Detect which cell encompasses the target text, then output its (x, y) center coordinate. 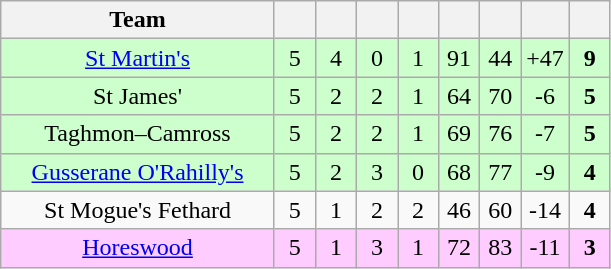
+47 (546, 58)
St James' (138, 96)
70 (500, 96)
91 (460, 58)
68 (460, 172)
Team (138, 20)
77 (500, 172)
46 (460, 210)
9 (590, 58)
-7 (546, 134)
Gusserane O'Rahilly's (138, 172)
St Martin's (138, 58)
60 (500, 210)
St Mogue's Fethard (138, 210)
64 (460, 96)
76 (500, 134)
44 (500, 58)
Horeswood (138, 248)
69 (460, 134)
-9 (546, 172)
72 (460, 248)
-14 (546, 210)
Taghmon–Camross (138, 134)
-11 (546, 248)
83 (500, 248)
-6 (546, 96)
